Locate the cell with the specified text and output its [X, Y] center coordinate. 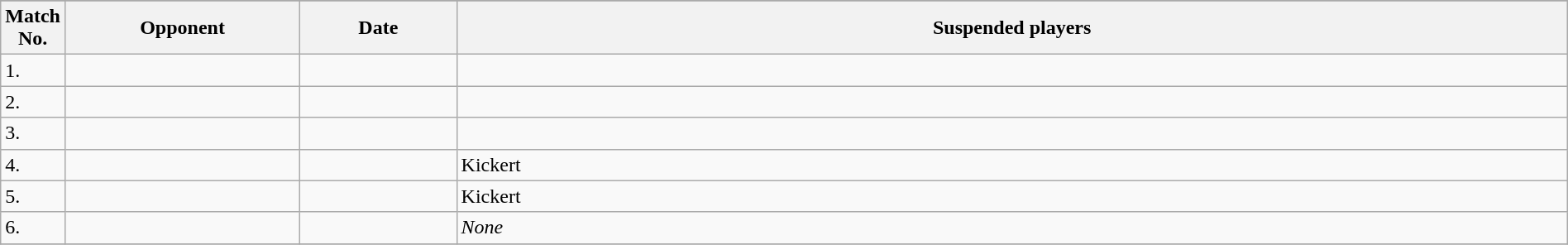
Date [379, 28]
Opponent [182, 28]
3. [33, 133]
MatchNo. [33, 28]
2. [33, 102]
5. [33, 196]
Suspended players [1012, 28]
1. [33, 70]
4. [33, 165]
None [1012, 228]
6. [33, 228]
